Return [x, y] of the center of cell containing provided text 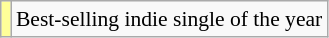
Best-selling indie single of the year [169, 19]
